Return (x, y) of the center of cell containing provided text 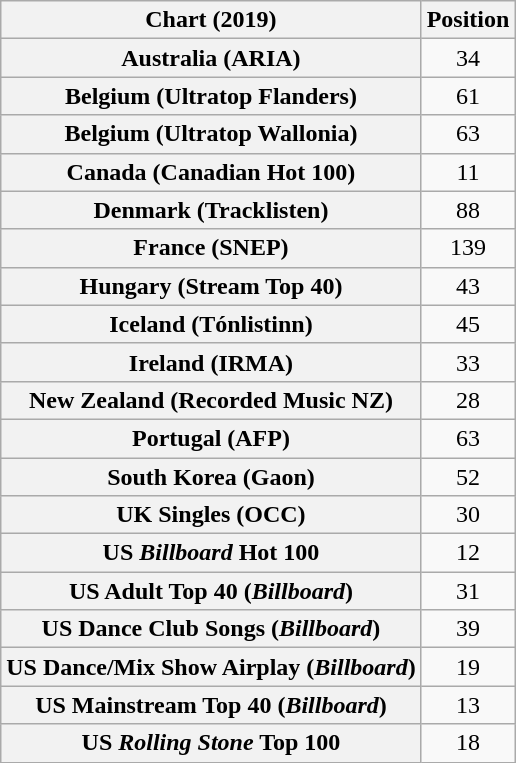
30 (468, 515)
31 (468, 591)
13 (468, 705)
Hungary (Stream Top 40) (211, 286)
11 (468, 172)
28 (468, 400)
France (SNEP) (211, 248)
88 (468, 210)
45 (468, 324)
Portugal (AFP) (211, 438)
Position (468, 20)
US Rolling Stone Top 100 (211, 743)
US Dance Club Songs (Billboard) (211, 629)
US Dance/Mix Show Airplay (Billboard) (211, 667)
34 (468, 58)
43 (468, 286)
39 (468, 629)
US Adult Top 40 (Billboard) (211, 591)
Iceland (Tónlistinn) (211, 324)
12 (468, 553)
South Korea (Gaon) (211, 477)
Ireland (IRMA) (211, 362)
61 (468, 96)
US Mainstream Top 40 (Billboard) (211, 705)
Chart (2019) (211, 20)
Belgium (Ultratop Wallonia) (211, 134)
UK Singles (OCC) (211, 515)
Australia (ARIA) (211, 58)
US Billboard Hot 100 (211, 553)
19 (468, 667)
139 (468, 248)
18 (468, 743)
New Zealand (Recorded Music NZ) (211, 400)
52 (468, 477)
Belgium (Ultratop Flanders) (211, 96)
Canada (Canadian Hot 100) (211, 172)
Denmark (Tracklisten) (211, 210)
33 (468, 362)
